For the text-containing cell, return its midpoint in (X, Y) coordinate format. 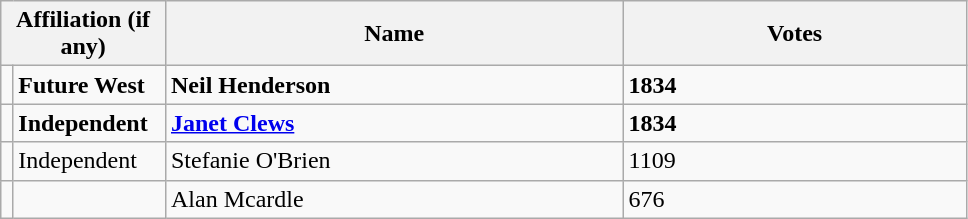
Votes (794, 34)
Alan Mcardle (394, 199)
1109 (794, 161)
Janet Clews (394, 123)
Future West (90, 85)
Name (394, 34)
676 (794, 199)
Neil Henderson (394, 85)
Stefanie O'Brien (394, 161)
Affiliation (if any) (84, 34)
